Locate the cell with the specified text and output its (X, Y) center coordinate. 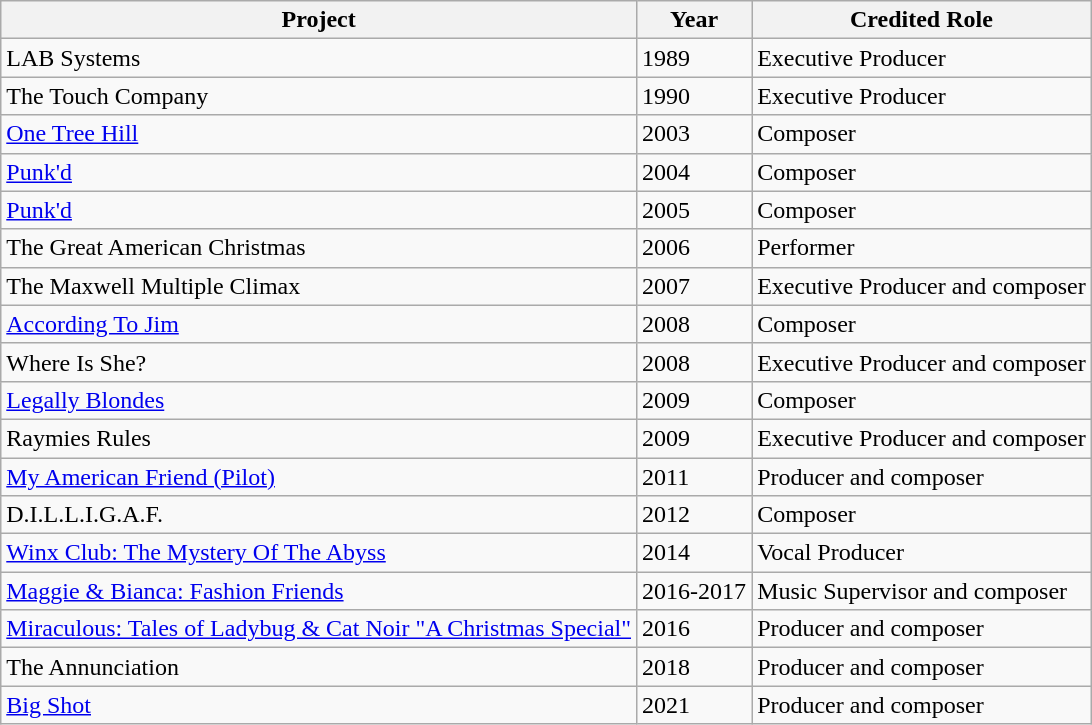
One Tree Hill (319, 134)
2021 (694, 705)
My American Friend (Pilot) (319, 477)
Project (319, 20)
2011 (694, 477)
2003 (694, 134)
1990 (694, 96)
Where Is She? (319, 362)
Year (694, 20)
D.I.L.L.I.G.A.F. (319, 515)
2014 (694, 553)
Credited Role (922, 20)
According To Jim (319, 324)
Performer (922, 248)
2012 (694, 515)
Winx Club: The Mystery Of The Abyss (319, 553)
2016-2017 (694, 591)
2018 (694, 667)
Legally Blondes (319, 400)
2004 (694, 172)
Music Supervisor and composer (922, 591)
The Maxwell Multiple Climax (319, 286)
Miraculous: Tales of Ladybug & Cat Noir "A Christmas Special" (319, 629)
Vocal Producer (922, 553)
2005 (694, 210)
Raymies Rules (319, 438)
Maggie & Bianca: Fashion Friends (319, 591)
2007 (694, 286)
Big Shot (319, 705)
2016 (694, 629)
LAB Systems (319, 58)
The Touch Company (319, 96)
The Annunciation (319, 667)
1989 (694, 58)
The Great American Christmas (319, 248)
2006 (694, 248)
